Capture the cell that displays the provided text and extract its [x, y] central coordinate. 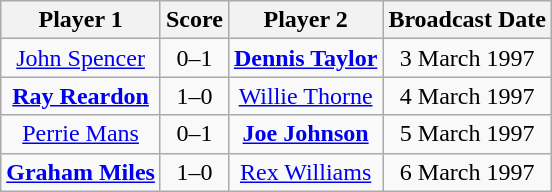
Dennis Taylor [305, 58]
3 March 1997 [468, 58]
Willie Thorne [305, 96]
Perrie Mans [81, 134]
Rex Williams [305, 172]
John Spencer [81, 58]
Player 1 [81, 20]
Player 2 [305, 20]
Ray Reardon [81, 96]
4 March 1997 [468, 96]
Joe Johnson [305, 134]
Broadcast Date [468, 20]
6 March 1997 [468, 172]
Graham Miles [81, 172]
Score [194, 20]
5 March 1997 [468, 134]
